Determine the [X, Y] coordinate at the center of the cell enclosing the given text.  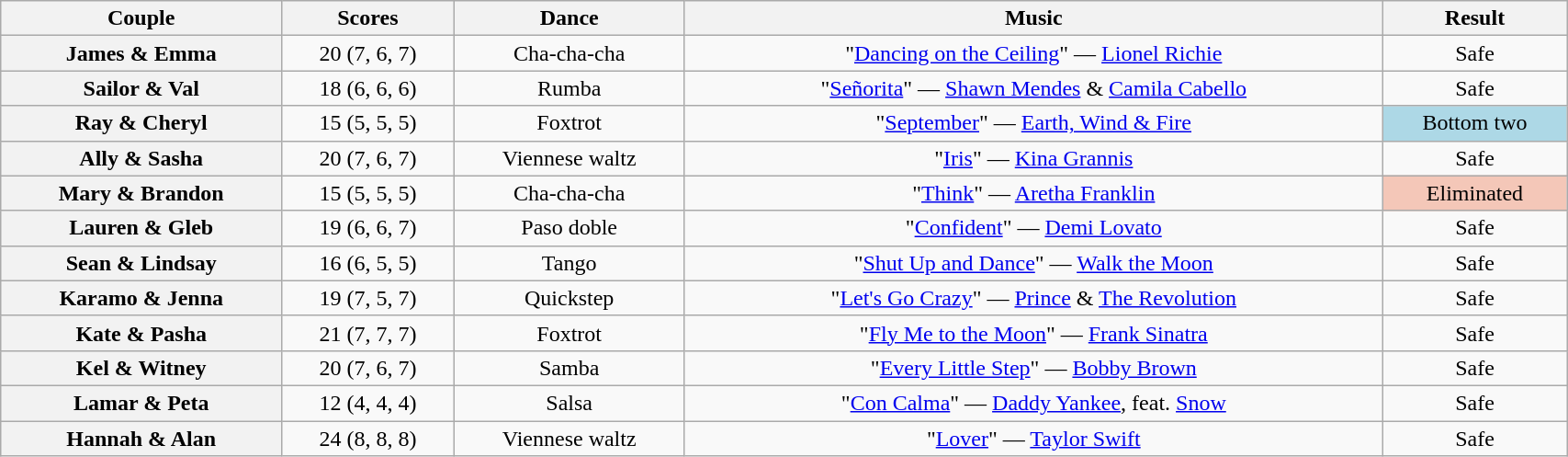
18 (6, 6, 6) [367, 88]
"Con Calma" — Daddy Yankee, feat. Snow [1033, 403]
19 (7, 5, 7) [367, 298]
Lauren & Gleb [141, 228]
19 (6, 6, 7) [367, 228]
Sailor & Val [141, 88]
"Fly Me to the Moon" — Frank Sinatra [1033, 333]
Music [1033, 18]
"Iris" — Kina Grannis [1033, 158]
Result [1474, 18]
Scores [367, 18]
Rumba [570, 88]
21 (7, 7, 7) [367, 333]
"Every Little Step" — Bobby Brown [1033, 368]
"Think" — Aretha Franklin [1033, 193]
James & Emma [141, 53]
Kate & Pasha [141, 333]
"Confident" — Demi Lovato [1033, 228]
"Shut Up and Dance" — Walk the Moon [1033, 263]
"Let's Go Crazy" — Prince & The Revolution [1033, 298]
Lamar & Peta [141, 403]
Couple [141, 18]
Samba [570, 368]
24 (8, 8, 8) [367, 439]
Salsa [570, 403]
Bottom two [1474, 123]
12 (4, 4, 4) [367, 403]
Kel & Witney [141, 368]
"September" — Earth, Wind & Fire [1033, 123]
Dance [570, 18]
"Lover" — Taylor Swift [1033, 439]
Ally & Sasha [141, 158]
Sean & Lindsay [141, 263]
"Dancing on the Ceiling" — Lionel Richie [1033, 53]
Ray & Cheryl [141, 123]
16 (6, 5, 5) [367, 263]
Hannah & Alan [141, 439]
Eliminated [1474, 193]
"Señorita" — Shawn Mendes & Camila Cabello [1033, 88]
Tango [570, 263]
Karamo & Jenna [141, 298]
Quickstep [570, 298]
Mary & Brandon [141, 193]
Paso doble [570, 228]
